For the text-containing cell, return its midpoint in [x, y] coordinate format. 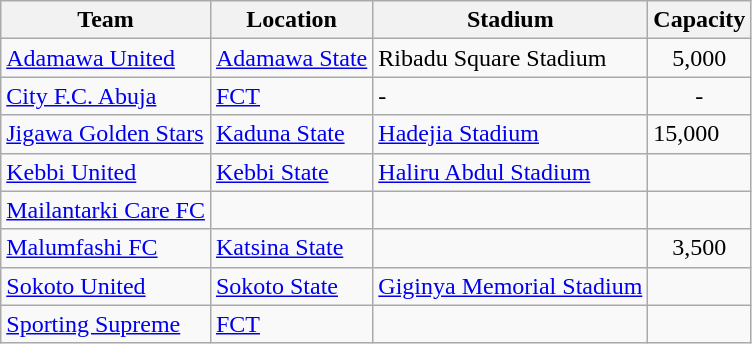
Haliru Abdul Stadium [510, 172]
15,000 [700, 134]
Kaduna State [291, 134]
Adamawa State [291, 58]
Capacity [700, 20]
Stadium [510, 20]
Sokoto United [106, 286]
Giginya Memorial Stadium [510, 286]
Location [291, 20]
Sporting Supreme [106, 324]
Kebbi United [106, 172]
Hadejia Stadium [510, 134]
Katsina State [291, 248]
Team [106, 20]
Ribadu Square Stadium [510, 58]
Mailantarki Care FC [106, 210]
Kebbi State [291, 172]
3,500 [700, 248]
5,000 [700, 58]
Sokoto State [291, 286]
Jigawa Golden Stars [106, 134]
City F.C. Abuja [106, 96]
Adamawa United [106, 58]
Malumfashi FC [106, 248]
